Pinpoint the cell where the given text exists, returning its (x, y) midpoint coordinate. 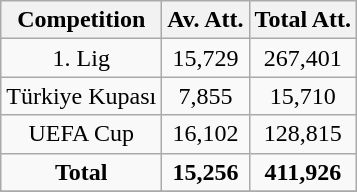
267,401 (303, 58)
411,926 (303, 172)
UEFA Cup (82, 134)
128,815 (303, 134)
1. Lig (82, 58)
16,102 (206, 134)
Av. Att. (206, 20)
Total Att. (303, 20)
7,855 (206, 96)
Total (82, 172)
15,710 (303, 96)
Competition (82, 20)
15,729 (206, 58)
15,256 (206, 172)
Türkiye Kupası (82, 96)
